For the text-containing cell, return its midpoint in [x, y] coordinate format. 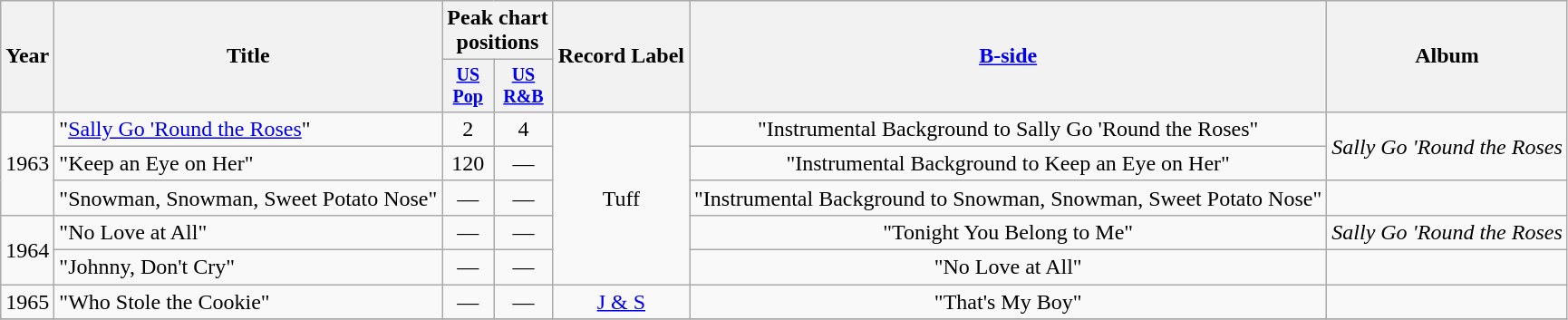
"That's My Boy" [1008, 302]
USR&B [524, 85]
Peak chartpositions [498, 31]
120 [468, 163]
"Tonight You Belong to Me" [1008, 232]
"Snowman, Snowman, Sweet Potato Nose" [248, 198]
B-side [1008, 56]
4 [524, 129]
1964 [27, 249]
"Keep an Eye on Her" [248, 163]
2 [468, 129]
Record Label [621, 56]
Album [1447, 56]
USPop [468, 85]
"Johnny, Don't Cry" [248, 267]
Year [27, 56]
1963 [27, 163]
Tuff [621, 198]
"Instrumental Background to Keep an Eye on Her" [1008, 163]
"Instrumental Background to Sally Go 'Round the Roses" [1008, 129]
"Who Stole the Cookie" [248, 302]
1965 [27, 302]
"Instrumental Background to Snowman, Snowman, Sweet Potato Nose" [1008, 198]
Title [248, 56]
J & S [621, 302]
"Sally Go 'Round the Roses" [248, 129]
